Search for the cell housing the specified text and yield its [x, y] center coordinate. 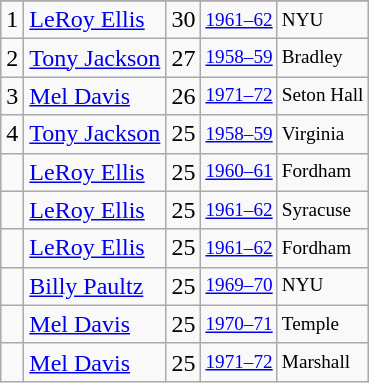
Billy Paultz [95, 286]
3 [12, 96]
Syracuse [322, 210]
Seton Hall [322, 96]
30 [184, 20]
2 [12, 58]
26 [184, 96]
27 [184, 58]
1970–71 [239, 324]
Temple [322, 324]
1 [12, 20]
1960–61 [239, 172]
Virginia [322, 134]
4 [12, 134]
Bradley [322, 58]
Marshall [322, 362]
1969–70 [239, 286]
